Search for the cell housing the specified text and yield its [X, Y] center coordinate. 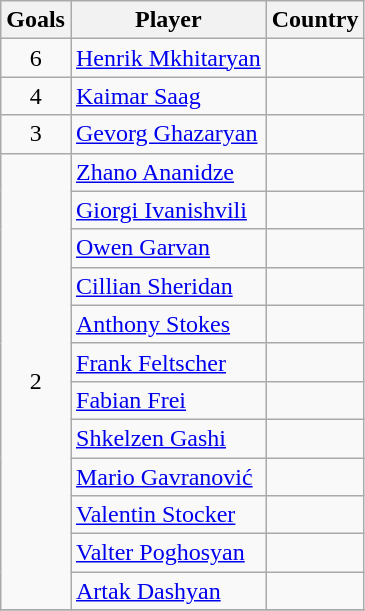
Gevorg Ghazaryan [168, 134]
Goals [36, 20]
Player [168, 20]
Artak Dashyan [168, 591]
Henrik Mkhitaryan [168, 58]
3 [36, 134]
Fabian Frei [168, 400]
Valter Poghosyan [168, 553]
Country [315, 20]
Mario Gavranović [168, 477]
6 [36, 58]
Owen Garvan [168, 248]
Zhano Ananidze [168, 172]
Anthony Stokes [168, 324]
Cillian Sheridan [168, 286]
4 [36, 96]
Kaimar Saag [168, 96]
2 [36, 382]
Frank Feltscher [168, 362]
Valentin Stocker [168, 515]
Giorgi Ivanishvili [168, 210]
Shkelzen Gashi [168, 438]
